Determine the [x, y] coordinate at the center of the cell enclosing the given text.  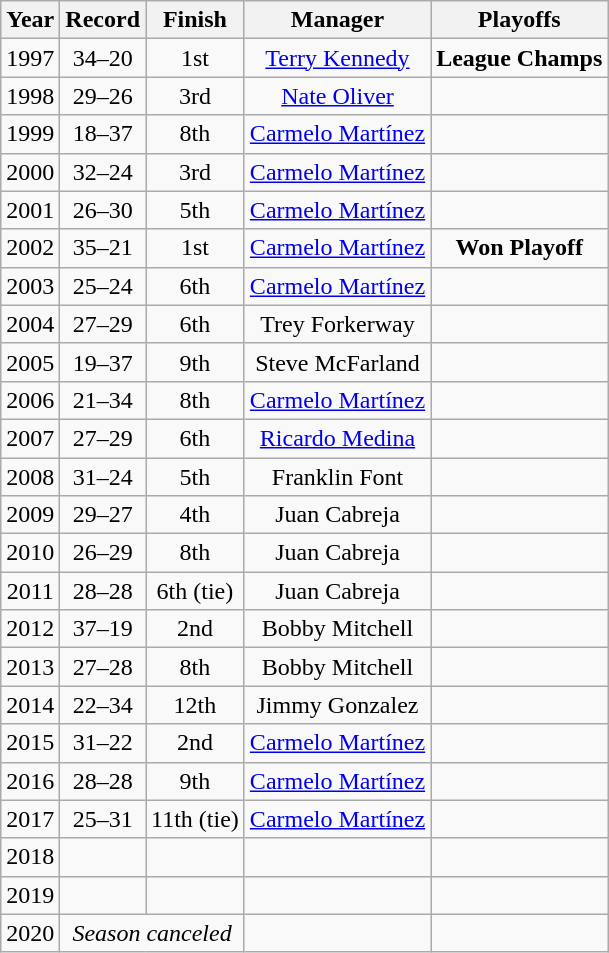
Year [30, 20]
Trey Forkerway [337, 324]
Playoffs [520, 20]
27–28 [103, 667]
2018 [30, 857]
37–19 [103, 629]
26–29 [103, 553]
Steve McFarland [337, 362]
29–27 [103, 515]
Nate Oliver [337, 96]
2015 [30, 743]
Franklin Font [337, 477]
35–21 [103, 248]
1997 [30, 58]
Manager [337, 20]
2012 [30, 629]
2009 [30, 515]
Season canceled [152, 933]
Won Playoff [520, 248]
1999 [30, 134]
4th [196, 515]
29–26 [103, 96]
31–22 [103, 743]
League Champs [520, 58]
2002 [30, 248]
2006 [30, 400]
6th (tie) [196, 591]
19–37 [103, 362]
2003 [30, 286]
2013 [30, 667]
31–24 [103, 477]
2007 [30, 438]
1998 [30, 96]
34–20 [103, 58]
11th (tie) [196, 819]
12th [196, 705]
2005 [30, 362]
25–31 [103, 819]
Ricardo Medina [337, 438]
2004 [30, 324]
18–37 [103, 134]
2016 [30, 781]
2010 [30, 553]
2000 [30, 172]
2020 [30, 933]
2001 [30, 210]
Jimmy Gonzalez [337, 705]
2017 [30, 819]
2008 [30, 477]
26–30 [103, 210]
Record [103, 20]
2019 [30, 895]
Finish [196, 20]
21–34 [103, 400]
2011 [30, 591]
Terry Kennedy [337, 58]
25–24 [103, 286]
22–34 [103, 705]
32–24 [103, 172]
2014 [30, 705]
